Scan for the cell matching the given text and deliver its [x, y] coordinate at center. 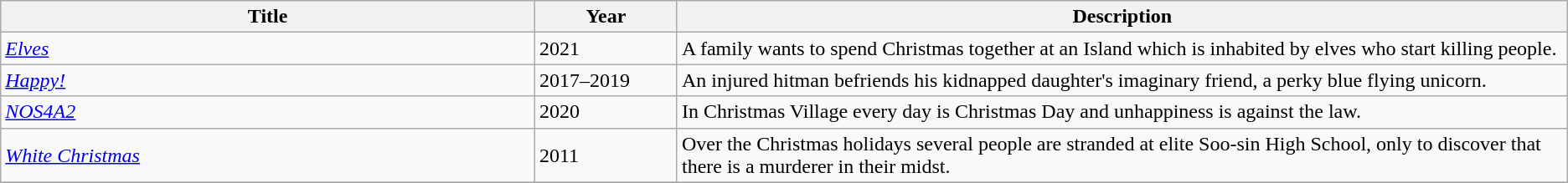
Elves [268, 48]
In Christmas Village every day is Christmas Day and unhappiness is against the law. [1122, 112]
2017–2019 [606, 80]
NOS4A2 [268, 112]
Description [1122, 17]
A family wants to spend Christmas together at an Island which is inhabited by elves who start killing people. [1122, 48]
Over the Christmas holidays several people are stranded at elite Soo-sin High School, only to discover that there is a murderer in their midst. [1122, 155]
An injured hitman befriends his kidnapped daughter's imaginary friend, a perky blue flying unicorn. [1122, 80]
2011 [606, 155]
Year [606, 17]
2020 [606, 112]
White Christmas [268, 155]
Title [268, 17]
2021 [606, 48]
Happy! [268, 80]
